Search for the cell housing the specified text and yield its (X, Y) center coordinate. 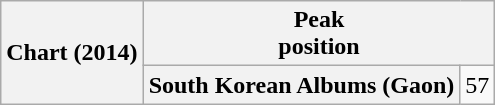
Chart (2014) (72, 52)
South Korean Albums (Gaon) (302, 85)
Peakposition (319, 34)
57 (478, 85)
